Provide the (X, Y) coordinate of the cell's center where the given text is located.  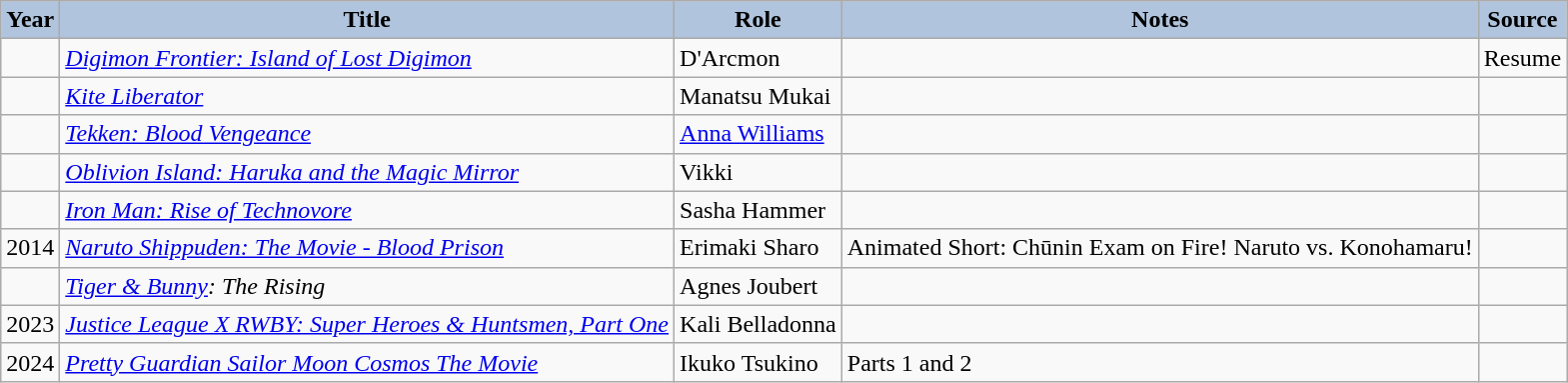
Animated Short: Chūnin Exam on Fire! Naruto vs. Konohamaru! (1159, 248)
Pretty Guardian Sailor Moon Cosmos The Movie (368, 362)
Tiger & Bunny: The Rising (368, 286)
Sasha Hammer (759, 210)
Naruto Shippuden: The Movie - Blood Prison (368, 248)
Erimaki Sharo (759, 248)
D'Arcmon (759, 58)
Agnes Joubert (759, 286)
Parts 1 and 2 (1159, 362)
Kite Liberator (368, 96)
Notes (1159, 20)
Iron Man: Rise of Technovore (368, 210)
Role (759, 20)
Ikuko Tsukino (759, 362)
Anna Williams (759, 134)
Tekken: Blood Vengeance (368, 134)
Title (368, 20)
2024 (30, 362)
2014 (30, 248)
Digimon Frontier: Island of Lost Digimon (368, 58)
Kali Belladonna (759, 324)
Manatsu Mukai (759, 96)
Vikki (759, 172)
Source (1522, 20)
Resume (1522, 58)
Oblivion Island: Haruka and the Magic Mirror (368, 172)
Year (30, 20)
Justice League X RWBY: Super Heroes & Huntsmen, Part One (368, 324)
2023 (30, 324)
